Identify which cell holds the provided text, then report its [X, Y] central coordinate. 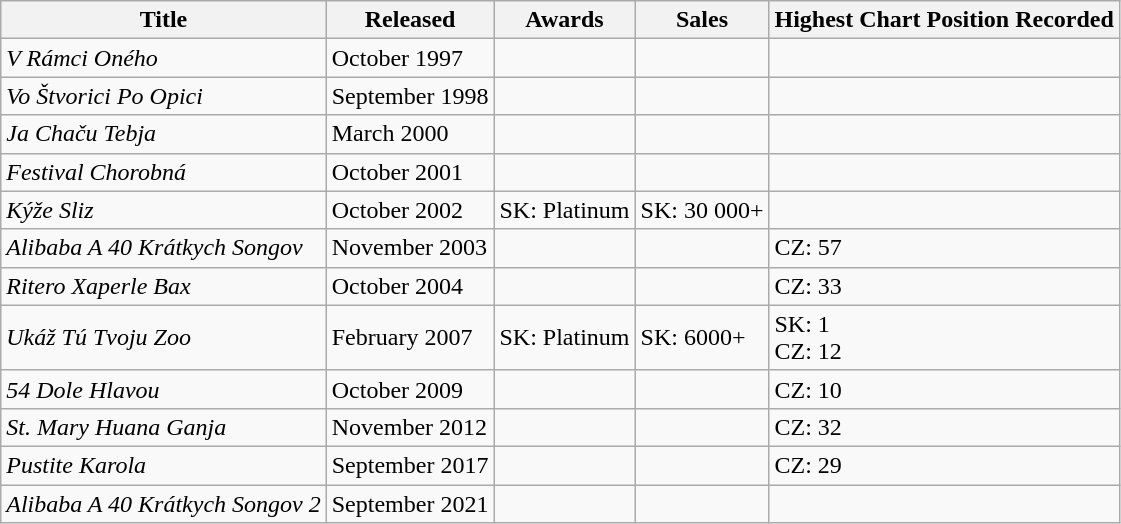
October 2009 [410, 389]
October 2004 [410, 286]
Title [164, 20]
Festival Chorobná [164, 172]
February 2007 [410, 338]
SK: 1CZ: 12 [944, 338]
Sales [702, 20]
Ukáž Tú Tvoju Zoo [164, 338]
Awards [564, 20]
Ritero Xaperle Bax [164, 286]
Released [410, 20]
St. Mary Huana Ganja [164, 427]
Alibaba A 40 Krátkych Songov [164, 248]
Highest Chart Position Recorded [944, 20]
CZ: 10 [944, 389]
September 2021 [410, 503]
September 1998 [410, 96]
CZ: 29 [944, 465]
CZ: 33 [944, 286]
Kýže Sliz [164, 210]
October 2001 [410, 172]
Ja Chaču Tebja [164, 134]
V Rámci Oného [164, 58]
SK: 30 000+ [702, 210]
November 2012 [410, 427]
Vo Štvorici Po Opici [164, 96]
November 2003 [410, 248]
54 Dole Hlavou [164, 389]
October 1997 [410, 58]
September 2017 [410, 465]
SK: 6000+ [702, 338]
Pustite Karola [164, 465]
CZ: 57 [944, 248]
March 2000 [410, 134]
CZ: 32 [944, 427]
Alibaba A 40 Krátkych Songov 2 [164, 503]
October 2002 [410, 210]
